Search for the cell housing the specified text and yield its [x, y] center coordinate. 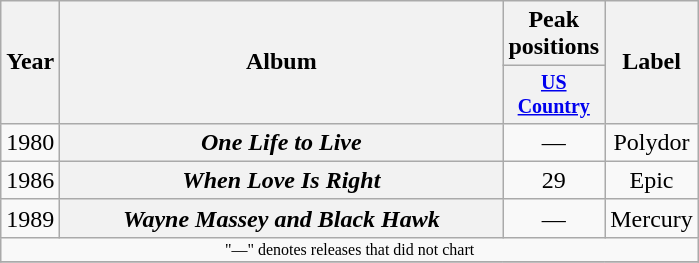
29 [554, 180]
Epic [652, 180]
1980 [30, 142]
Peakpositions [554, 34]
Year [30, 62]
Album [282, 62]
1986 [30, 180]
"—" denotes releases that did not chart [350, 249]
Label [652, 62]
Wayne Massey and Black Hawk [282, 218]
US Country [554, 94]
1989 [30, 218]
When Love Is Right [282, 180]
One Life to Live [282, 142]
Mercury [652, 218]
Polydor [652, 142]
